Extract the [x, y] coordinate from the center of the cell holding the provided text.  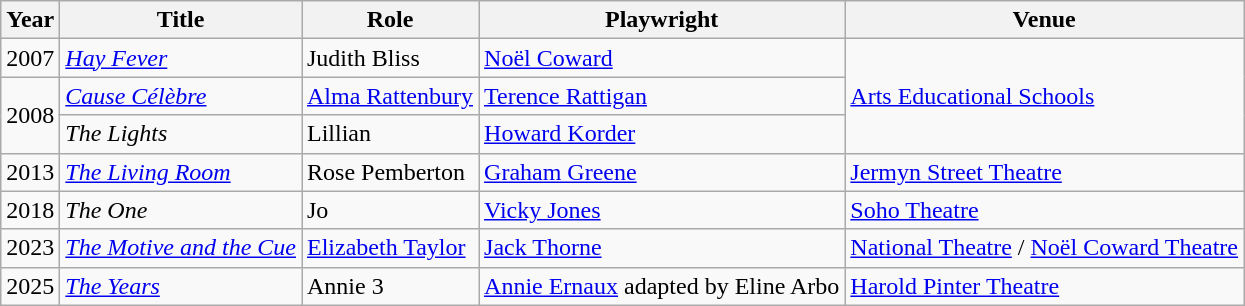
Howard Korder [662, 134]
Harold Pinter Theatre [1044, 286]
Playwright [662, 20]
The Motive and the Cue [181, 248]
The Lights [181, 134]
2025 [30, 286]
National Theatre / Noël Coward Theatre [1044, 248]
2013 [30, 172]
Hay Fever [181, 58]
Role [390, 20]
Terence Rattigan [662, 96]
Rose Pemberton [390, 172]
Title [181, 20]
Annie Ernaux adapted by Eline Arbo [662, 286]
Jo [390, 210]
The Years [181, 286]
Year [30, 20]
Graham Greene [662, 172]
Soho Theatre [1044, 210]
The One [181, 210]
Vicky Jones [662, 210]
Elizabeth Taylor [390, 248]
Jermyn Street Theatre [1044, 172]
The Living Room [181, 172]
Jack Thorne [662, 248]
Cause Célèbre [181, 96]
2018 [30, 210]
Arts Educational Schools [1044, 96]
Noël Coward [662, 58]
Judith Bliss [390, 58]
2007 [30, 58]
Venue [1044, 20]
Annie 3 [390, 286]
2023 [30, 248]
2008 [30, 115]
Alma Rattenbury [390, 96]
Lillian [390, 134]
